Search for the cell housing the specified text and yield its [x, y] center coordinate. 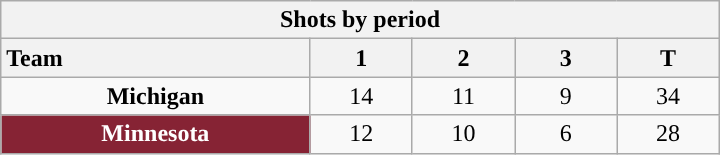
6 [566, 134]
11 [463, 96]
T [668, 58]
28 [668, 134]
3 [566, 58]
1 [361, 58]
34 [668, 96]
Shots by period [360, 20]
Michigan [156, 96]
Team [156, 58]
Minnesota [156, 134]
12 [361, 134]
2 [463, 58]
10 [463, 134]
9 [566, 96]
14 [361, 96]
